For the text-containing cell, return its midpoint in [X, Y] coordinate format. 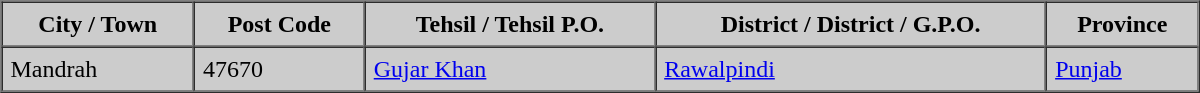
District / District / G.P.O. [850, 24]
Rawalpindi [850, 68]
47670 [280, 68]
Gujar Khan [510, 68]
Mandrah [98, 68]
Punjab [1122, 68]
Tehsil / Tehsil P.O. [510, 24]
City / Town [98, 24]
Post Code [280, 24]
Province [1122, 24]
